From the cell containing the given text, extract its center point as (X, Y) coordinate. 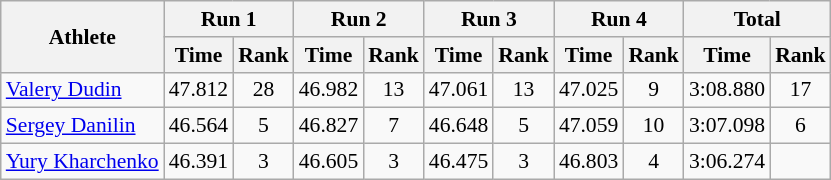
46.605 (328, 162)
7 (394, 126)
47.812 (198, 90)
47.061 (458, 90)
47.059 (588, 126)
9 (654, 90)
46.827 (328, 126)
3:07.098 (727, 126)
Total (758, 19)
Run 2 (359, 19)
Run 1 (229, 19)
28 (264, 90)
Valery Dudin (82, 90)
47.025 (588, 90)
46.475 (458, 162)
Yury Kharchenko (82, 162)
3:06.274 (727, 162)
46.391 (198, 162)
6 (800, 126)
17 (800, 90)
Athlete (82, 36)
46.564 (198, 126)
4 (654, 162)
3:08.880 (727, 90)
10 (654, 126)
46.982 (328, 90)
Sergey Danilin (82, 126)
Run 4 (619, 19)
46.803 (588, 162)
Run 3 (489, 19)
46.648 (458, 126)
